From the cell containing the given text, extract its center point as (x, y) coordinate. 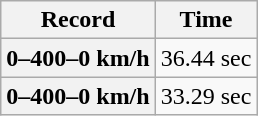
Record (78, 20)
36.44 sec (206, 58)
33.29 sec (206, 96)
Time (206, 20)
